Find where the given text appears and provide that cell's center as [X, Y] coordinate. 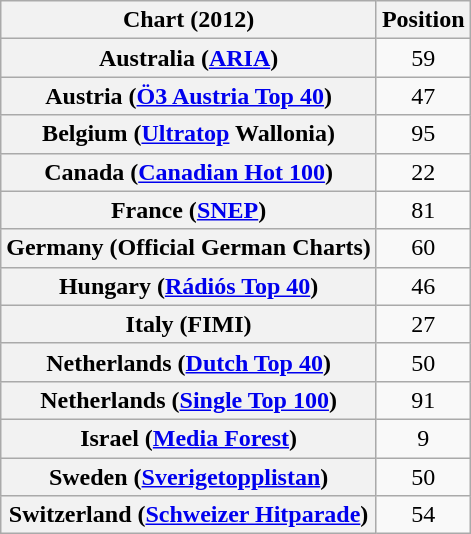
46 [423, 286]
27 [423, 324]
22 [423, 172]
Israel (Media Forest) [189, 438]
Italy (FIMI) [189, 324]
59 [423, 58]
54 [423, 515]
Germany (Official German Charts) [189, 248]
Chart (2012) [189, 20]
Netherlands (Single Top 100) [189, 400]
Sweden (Sverigetopplistan) [189, 477]
95 [423, 134]
Switzerland (Schweizer Hitparade) [189, 515]
Canada (Canadian Hot 100) [189, 172]
81 [423, 210]
France (SNEP) [189, 210]
Austria (Ö3 Austria Top 40) [189, 96]
Australia (ARIA) [189, 58]
Hungary (Rádiós Top 40) [189, 286]
91 [423, 400]
Position [423, 20]
47 [423, 96]
Belgium (Ultratop Wallonia) [189, 134]
9 [423, 438]
Netherlands (Dutch Top 40) [189, 362]
60 [423, 248]
